Search for the cell housing the specified text and yield its [X, Y] center coordinate. 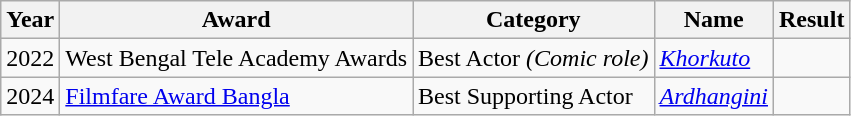
Category [534, 20]
West Bengal Tele Academy Awards [236, 58]
Year [30, 20]
Award [236, 20]
Result [812, 20]
Filmfare Award Bangla [236, 96]
Khorkuto [714, 58]
Ardhangini [714, 96]
Best Actor (Comic role) [534, 58]
Best Supporting Actor [534, 96]
2024 [30, 96]
2022 [30, 58]
Name [714, 20]
